From the cell containing the given text, extract its center point as (X, Y) coordinate. 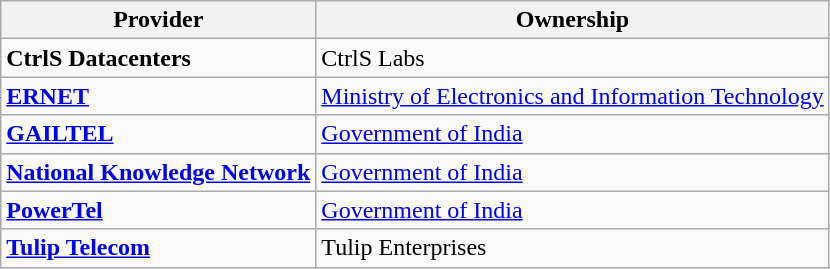
CtrlS Datacenters (158, 58)
Tulip Enterprises (572, 248)
National Knowledge Network (158, 172)
ERNET (158, 96)
Ownership (572, 20)
Provider (158, 20)
Ministry of Electronics and Information Technology (572, 96)
PowerTel (158, 210)
CtrlS Labs (572, 58)
Tulip Telecom (158, 248)
GAILTEL (158, 134)
